Capture the cell that displays the provided text and extract its [x, y] central coordinate. 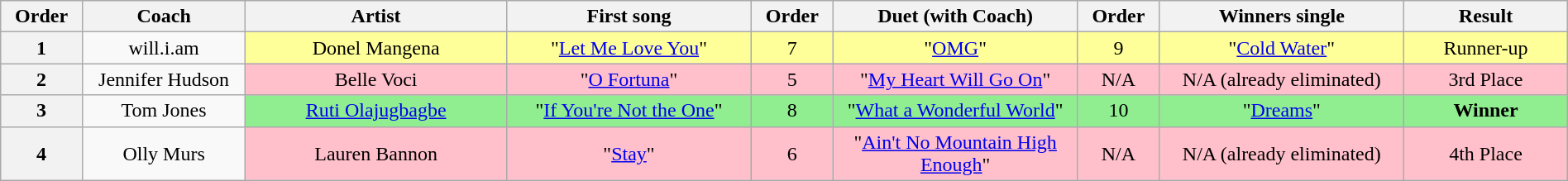
Winners single [1282, 17]
"O Fortuna" [629, 79]
"What a Wonderful World" [955, 111]
"OMG" [955, 48]
2 [41, 79]
7 [792, 48]
will.i.am [164, 48]
"If You're Not the One" [629, 111]
10 [1118, 111]
1 [41, 48]
"Let Me Love You" [629, 48]
Ruti Olajugbagbe [376, 111]
6 [792, 154]
Jennifer Hudson [164, 79]
Belle Voci [376, 79]
"Stay" [629, 154]
4th Place [1485, 154]
3 [41, 111]
4 [41, 154]
Runner-up [1485, 48]
9 [1118, 48]
Coach [164, 17]
Olly Murs [164, 154]
"My Heart Will Go On" [955, 79]
Winner [1485, 111]
Duet (with Coach) [955, 17]
"Ain't No Mountain High Enough" [955, 154]
First song [629, 17]
5 [792, 79]
Lauren Bannon [376, 154]
8 [792, 111]
Donel Mangena [376, 48]
"Cold Water" [1282, 48]
Tom Jones [164, 111]
"Dreams" [1282, 111]
Result [1485, 17]
Artist [376, 17]
3rd Place [1485, 79]
